Search for the cell housing the specified text and yield its (X, Y) center coordinate. 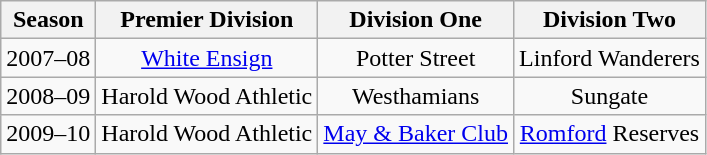
Romford Reserves (610, 134)
May & Baker Club (416, 134)
Division One (416, 20)
2009–10 (48, 134)
Division Two (610, 20)
Sungate (610, 96)
Season (48, 20)
2007–08 (48, 58)
Westhamians (416, 96)
Potter Street (416, 58)
Linford Wanderers (610, 58)
White Ensign (207, 58)
Premier Division (207, 20)
2008–09 (48, 96)
